Pinpoint the cell where the given text exists, returning its [x, y] midpoint coordinate. 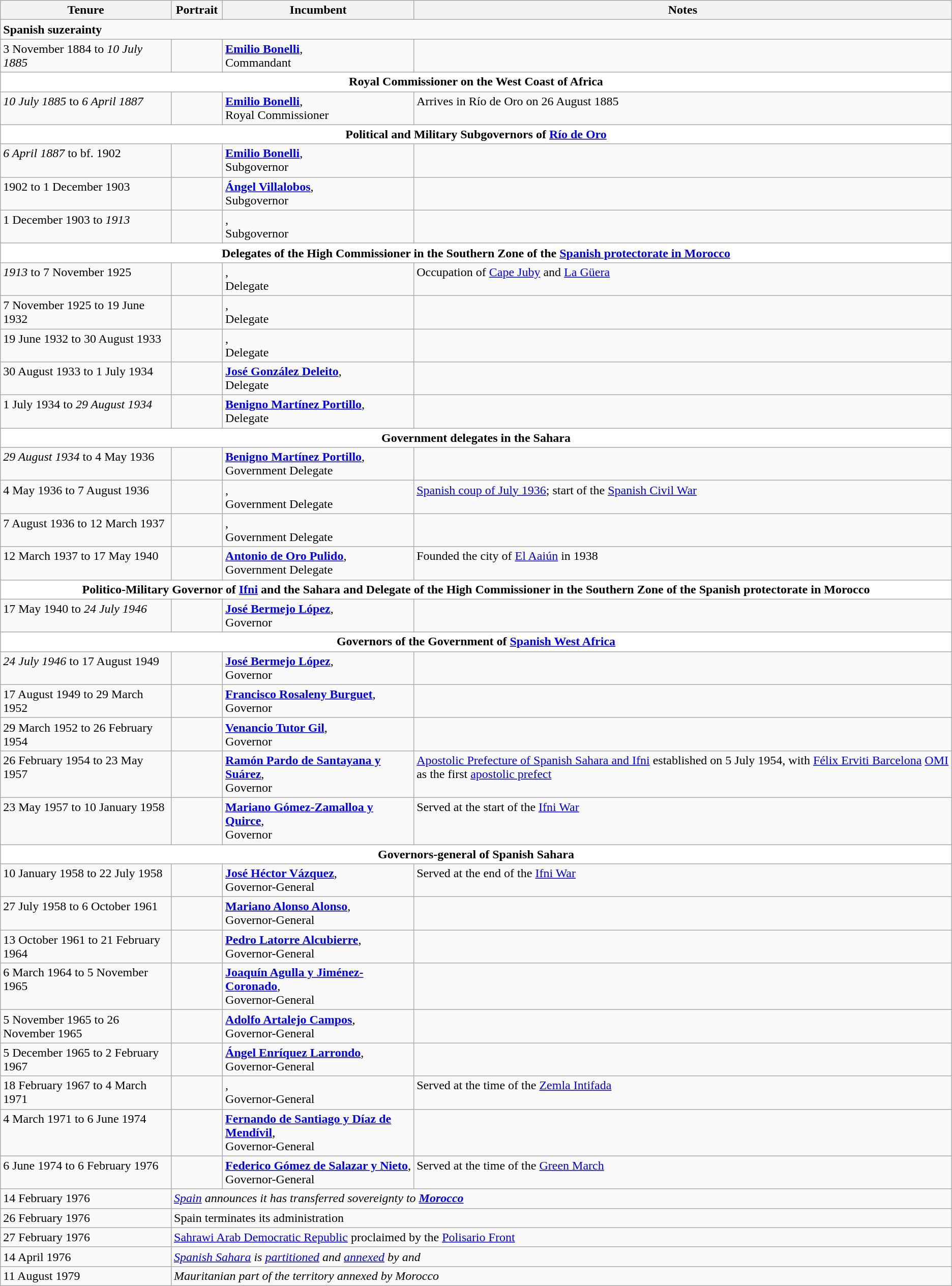
Served at the end of the Ifni War [683, 881]
Francisco Rosaleny Burguet, Governor [318, 701]
Government delegates in the Sahara [476, 438]
1 December 1903 to 1913 [86, 227]
24 July 1946 to 17 August 1949 [86, 668]
Adolfo Artalejo Campos, Governor-General [318, 1026]
4 March 1971 to 6 June 1974 [86, 1132]
Incumbent [318, 10]
Spanish suzerainty [476, 29]
Federico Gómez de Salazar y Nieto, Governor-General [318, 1173]
Political and Military Subgovernors of Río de Oro [476, 134]
, Governor-General [318, 1092]
30 August 1933 to 1 July 1934 [86, 378]
18 February 1967 to 4 March 1971 [86, 1092]
6 March 1964 to 5 November 1965 [86, 986]
Sahrawi Arab Democratic Republic proclaimed by the Polisario Front [561, 1237]
Politico-Military Governor of Ifni and the Sahara and Delegate of the High Commissioner in the Southern Zone of the Spanish protectorate in Morocco [476, 589]
4 May 1936 to 7 August 1936 [86, 497]
29 March 1952 to 26 February 1954 [86, 734]
Spain announces it has transferred sovereignty to Morocco [561, 1199]
Ángel Enríquez Larrondo, Governor-General [318, 1060]
Royal Commissioner on the West Coast of Africa [476, 82]
17 May 1940 to 24 July 1946 [86, 615]
Fernando de Santiago y Díaz de Mendívil, Governor-General [318, 1132]
Served at the time of the Zemla Intifada [683, 1092]
José Héctor Vázquez, Governor-General [318, 881]
Governors of the Government of Spanish West Africa [476, 642]
26 February 1954 to 23 May 1957 [86, 774]
Emilio Bonelli, Royal Commissioner [318, 108]
5 December 1965 to 2 February 1967 [86, 1060]
5 November 1965 to 26 November 1965 [86, 1026]
Tenure [86, 10]
Mariano Gómez-Zamalloa y Quirce, Governor [318, 821]
7 November 1925 to 19 June 1932 [86, 312]
27 February 1976 [86, 1237]
Founded the city of El Aaiún in 1938 [683, 563]
Benigno Martínez Portillo, Delegate [318, 412]
Notes [683, 10]
Arrives in Río de Oro on 26 August 1885 [683, 108]
Served at the time of the Green March [683, 1173]
Ángel Villalobos, Subgovernor [318, 193]
Pedro Latorre Alcubierre, Governor-General [318, 947]
Antonio de Oro Pulido, Government Delegate [318, 563]
Joaquín Agulla y Jiménez-Coronado, Governor-General [318, 986]
29 August 1934 to 4 May 1936 [86, 464]
23 May 1957 to 10 January 1958 [86, 821]
Emilio Bonelli, Subgovernor [318, 161]
3 November 1884 to 10 July 1885 [86, 56]
1913 to 7 November 1925 [86, 279]
13 October 1961 to 21 February 1964 [86, 947]
Portrait [197, 10]
Ramón Pardo de Santayana y Suárez, Governor [318, 774]
12 March 1937 to 17 May 1940 [86, 563]
, Subgovernor [318, 227]
Governors-general of Spanish Sahara [476, 854]
7 August 1936 to 12 March 1937 [86, 530]
14 February 1976 [86, 1199]
Mariano Alonso Alonso, Governor-General [318, 913]
Emilio Bonelli, Commandant [318, 56]
1902 to 1 December 1903 [86, 193]
Occupation of Cape Juby and La Güera [683, 279]
27 July 1958 to 6 October 1961 [86, 913]
Delegates of the High Commissioner in the Southern Zone of the Spanish protectorate in Morocco [476, 253]
26 February 1976 [86, 1218]
11 August 1979 [86, 1276]
Mauritanian part of the territory annexed by Morocco [561, 1276]
10 January 1958 to 22 July 1958 [86, 881]
Spain terminates its administration [561, 1218]
Spanish coup of July 1936; start of the Spanish Civil War [683, 497]
14 April 1976 [86, 1257]
17 August 1949 to 29 March 1952 [86, 701]
Apostolic Prefecture of Spanish Sahara and Ifni established on 5 July 1954, with Félix Erviti Barcelona OMI as the first apostolic prefect [683, 774]
Venancio Tutor Gil, Governor [318, 734]
José González Deleito, Delegate [318, 378]
6 June 1974 to 6 February 1976 [86, 1173]
6 April 1887 to bf. 1902 [86, 161]
Benigno Martínez Portillo, Government Delegate [318, 464]
19 June 1932 to 30 August 1933 [86, 345]
Served at the start of the Ifni War [683, 821]
1 July 1934 to 29 August 1934 [86, 412]
10 July 1885 to 6 April 1887 [86, 108]
Spanish Sahara is partitioned and annexed by and [561, 1257]
